Identify which cell holds the provided text, then report its [x, y] central coordinate. 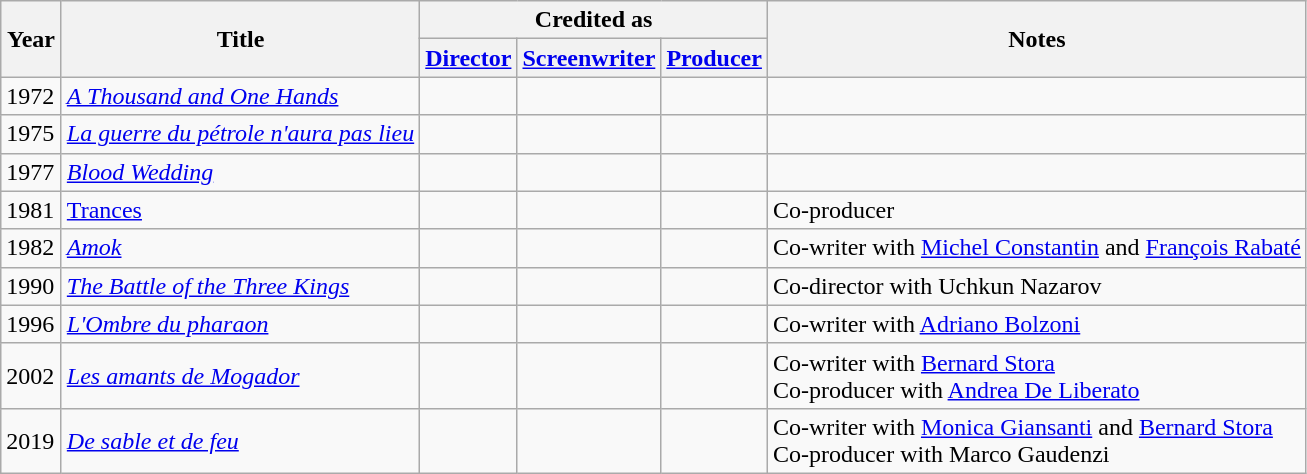
The Battle of the Three Kings [240, 286]
Director [468, 58]
Title [240, 39]
Co-producer [1036, 210]
Co-writer with Adriano Bolzoni [1036, 324]
1996 [32, 324]
L'Ombre du pharaon [240, 324]
Co-writer with Bernard StoraCo-producer with Andrea De Liberato [1036, 376]
1977 [32, 172]
A Thousand and One Hands [240, 96]
2019 [32, 440]
1982 [32, 248]
1975 [32, 134]
Co-writer with Monica Giansanti and Bernard StoraCo-producer with Marco Gaudenzi [1036, 440]
1990 [32, 286]
Screenwriter [589, 58]
La guerre du pétrole n'aura pas lieu [240, 134]
Co-director with Uchkun Nazarov [1036, 286]
Producer [714, 58]
Year [32, 39]
1981 [32, 210]
Amok [240, 248]
Credited as [594, 20]
Blood Wedding [240, 172]
Trances [240, 210]
Notes [1036, 39]
De sable et de feu [240, 440]
Co-writer with Michel Constantin and François Rabaté [1036, 248]
1972 [32, 96]
2002 [32, 376]
Les amants de Mogador [240, 376]
